Search for the cell housing the specified text and yield its [X, Y] center coordinate. 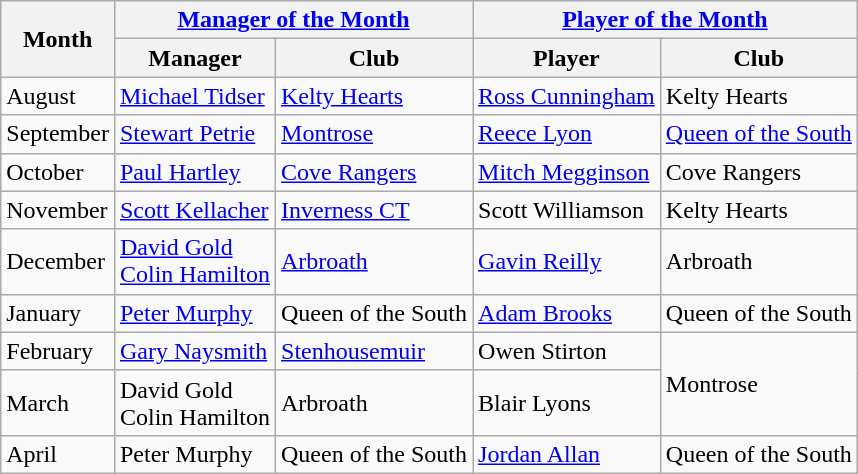
January [58, 313]
Ross Cunningham [567, 96]
Scott Kellacher [194, 210]
Scott Williamson [567, 210]
Player [567, 58]
Inverness CT [374, 210]
Owen Stirton [567, 351]
September [58, 134]
Michael Tidser [194, 96]
Manager [194, 58]
Gary Naysmith [194, 351]
Manager of the Month [293, 20]
February [58, 351]
Reece Lyon [567, 134]
Blair Lyons [567, 402]
March [58, 402]
October [58, 172]
Player of the Month [666, 20]
April [58, 454]
November [58, 210]
Month [58, 39]
Mitch Megginson [567, 172]
August [58, 96]
Gavin Reilly [567, 262]
Stewart Petrie [194, 134]
Jordan Allan [567, 454]
Stenhousemuir [374, 351]
Paul Hartley [194, 172]
December [58, 262]
Adam Brooks [567, 313]
